Output the [x, y] coordinate of the center of the cell containing the given text.  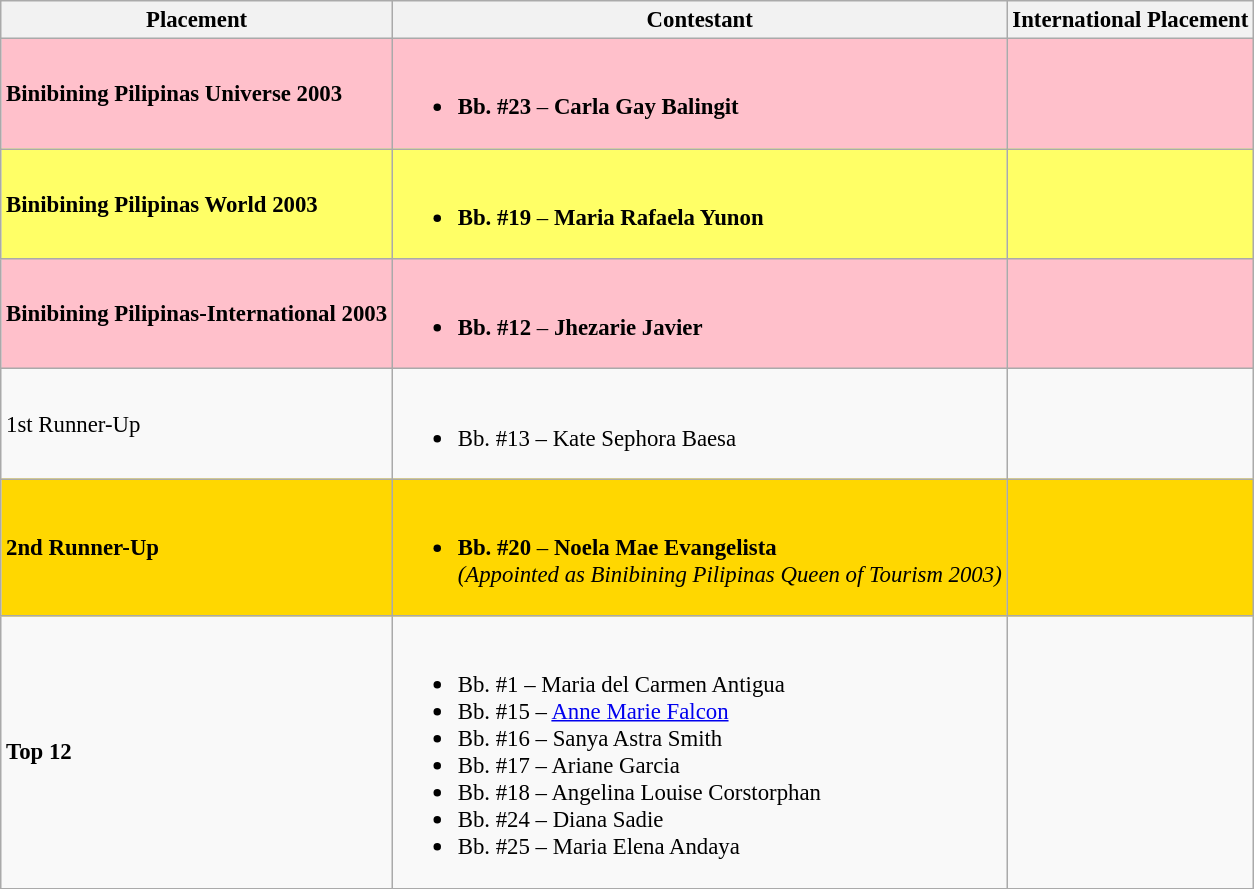
Bb. #12 – Jhezarie Javier [700, 314]
Contestant [700, 20]
Bb. #19 – Maria Rafaela Yunon [700, 204]
Bb. #20 – Noela Mae Evangelista (Appointed as Binibining Pilipinas Queen of Tourism 2003) [700, 548]
1st Runner-Up [197, 424]
Bb. #13 – Kate Sephora Baesa [700, 424]
International Placement [1130, 20]
Binibining Pilipinas World 2003 [197, 204]
Binibining Pilipinas Universe 2003 [197, 94]
Binibining Pilipinas-International 2003 [197, 314]
Placement [197, 20]
Bb. #23 – Carla Gay Balingit [700, 94]
Top 12 [197, 752]
2nd Runner-Up [197, 548]
